Detect which cell encompasses the target text, then output its [X, Y] center coordinate. 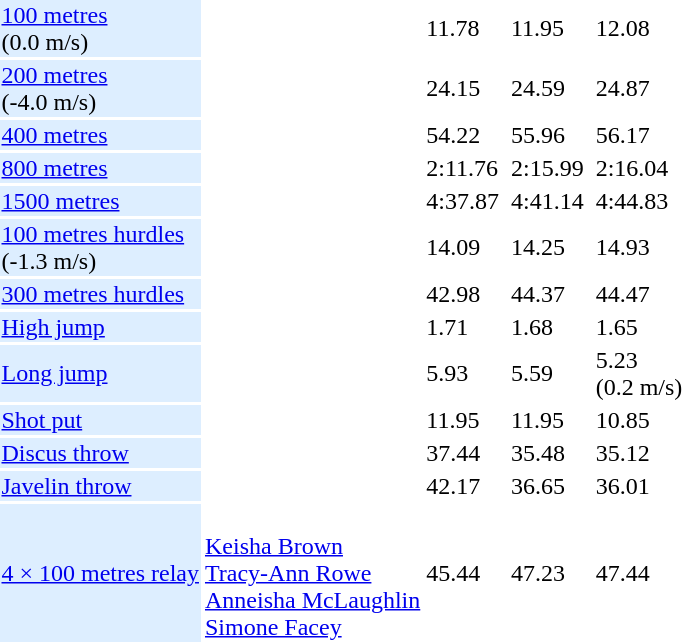
200 metres (-4.0 m/s) [100, 88]
4:37.87 [463, 201]
5.93 [463, 374]
High jump [100, 327]
5.59 [547, 374]
42.98 [463, 294]
11.78 [463, 28]
300 metres hurdles [100, 294]
400 metres [100, 135]
42.17 [463, 486]
2:11.76 [463, 168]
24.59 [547, 88]
Shot put [100, 420]
24.15 [463, 88]
1.71 [463, 327]
Javelin throw [100, 486]
100 metres hurdles (-1.3 m/s) [100, 248]
37.44 [463, 453]
1.68 [547, 327]
36.65 [547, 486]
47.23 [547, 573]
44.37 [547, 294]
100 metres (0.0 m/s) [100, 28]
14.09 [463, 248]
14.25 [547, 248]
35.48 [547, 453]
4:41.14 [547, 201]
Keisha Brown Tracy-Ann Rowe Anneisha McLaughlin Simone Facey [312, 573]
Discus throw [100, 453]
800 metres [100, 168]
54.22 [463, 135]
Long jump [100, 374]
1500 metres [100, 201]
45.44 [463, 573]
4 × 100 metres relay [100, 573]
55.96 [547, 135]
2:15.99 [547, 168]
